Locate the cell with the specified text and output its [x, y] center coordinate. 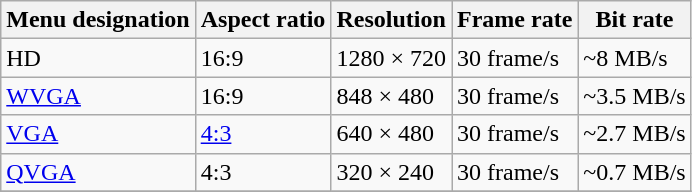
Menu designation [98, 20]
WVGA [98, 96]
QVGA [98, 172]
Aspect ratio [263, 20]
848 × 480 [392, 96]
Resolution [392, 20]
VGA [98, 134]
640 × 480 [392, 134]
Frame rate [515, 20]
~2.7 MB/s [634, 134]
320 × 240 [392, 172]
Bit rate [634, 20]
~3.5 MB/s [634, 96]
HD [98, 58]
1280 × 720 [392, 58]
~0.7 MB/s [634, 172]
~8 MB/s [634, 58]
